Capture the cell that displays the provided text and extract its [x, y] central coordinate. 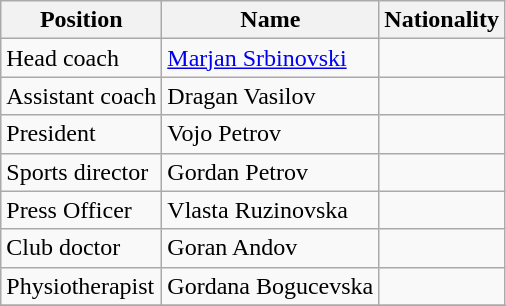
Marjan Srbinovski [270, 58]
Gordan Petrov [270, 172]
Press Officer [82, 210]
Name [270, 20]
Club doctor [82, 248]
Goran Andov [270, 248]
Assistant coach [82, 96]
Physiotherapist [82, 286]
Vlasta Ruzinovska [270, 210]
Dragan Vasilov [270, 96]
Position [82, 20]
Head coach [82, 58]
Nationality [442, 20]
Sports director [82, 172]
Vojo Petrov [270, 134]
Gordana Bogucevska [270, 286]
President [82, 134]
